Search for the cell housing the specified text and yield its (X, Y) center coordinate. 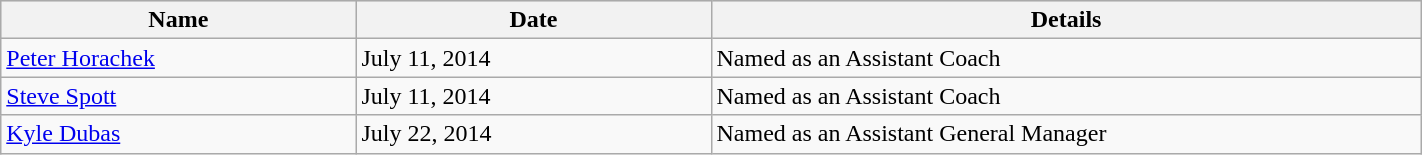
Details (1066, 20)
Named as an Assistant General Manager (1066, 134)
July 22, 2014 (534, 134)
Peter Horachek (178, 58)
Name (178, 20)
Date (534, 20)
Steve Spott (178, 96)
Kyle Dubas (178, 134)
